Determine the (X, Y) coordinate at the center of the cell enclosing the given text.  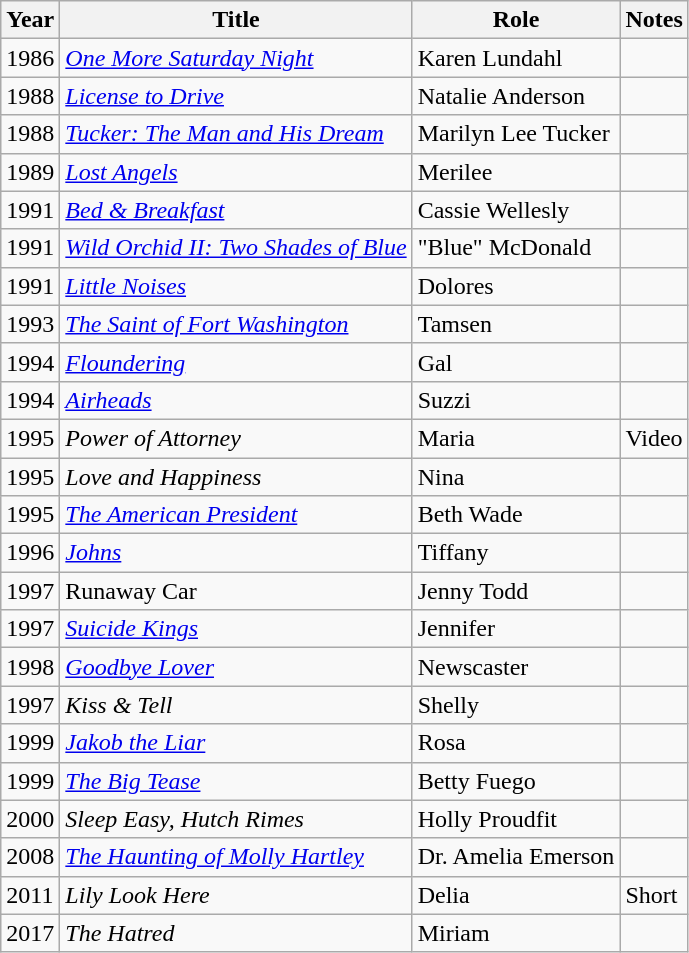
Betty Fuego (516, 781)
The American President (236, 515)
Gal (516, 362)
One More Saturday Night (236, 58)
1993 (30, 324)
2011 (30, 895)
Natalie Anderson (516, 96)
1998 (30, 667)
Jennifer (516, 629)
Tiffany (516, 553)
Jenny Todd (516, 591)
Suicide Kings (236, 629)
Miriam (516, 933)
Goodbye Lover (236, 667)
Newscaster (516, 667)
Video (654, 438)
Tucker: The Man and His Dream (236, 134)
Johns (236, 553)
Role (516, 20)
1986 (30, 58)
The Saint of Fort Washington (236, 324)
Short (654, 895)
Lily Look Here (236, 895)
Notes (654, 20)
Merilee (516, 172)
Kiss & Tell (236, 705)
Dolores (516, 286)
Lost Angels (236, 172)
Karen Lundahl (516, 58)
Beth Wade (516, 515)
2008 (30, 857)
Shelly (516, 705)
"Blue" McDonald (516, 248)
Dr. Amelia Emerson (516, 857)
Bed & Breakfast (236, 210)
Title (236, 20)
The Big Tease (236, 781)
Little Noises (236, 286)
Love and Happiness (236, 477)
The Haunting of Molly Hartley (236, 857)
Floundering (236, 362)
2000 (30, 819)
2017 (30, 933)
1996 (30, 553)
Marilyn Lee Tucker (516, 134)
Sleep Easy, Hutch Rimes (236, 819)
Holly Proudfit (516, 819)
Delia (516, 895)
Maria (516, 438)
Wild Orchid II: Two Shades of Blue (236, 248)
Nina (516, 477)
Rosa (516, 743)
Cassie Wellesly (516, 210)
Suzzi (516, 400)
Jakob the Liar (236, 743)
The Hatred (236, 933)
Year (30, 20)
Airheads (236, 400)
1989 (30, 172)
Power of Attorney (236, 438)
License to Drive (236, 96)
Runaway Car (236, 591)
Tamsen (516, 324)
